Provide the [X, Y] coordinate of the cell's center where the given text is located.  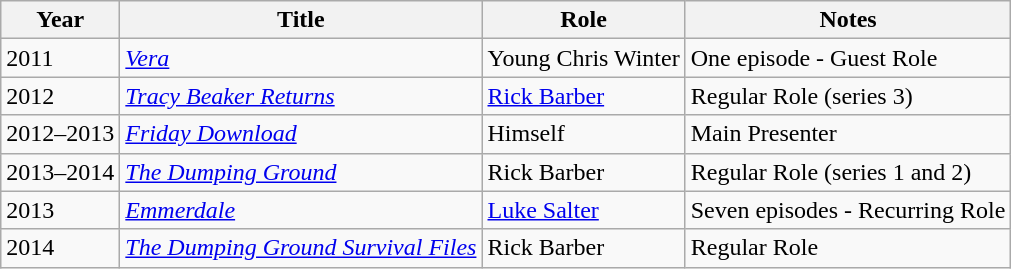
2012 [60, 96]
Main Presenter [848, 134]
Regular Role (series 3) [848, 96]
The Dumping Ground Survival Files [301, 248]
Himself [584, 134]
2012–2013 [60, 134]
Regular Role [848, 248]
Young Chris Winter [584, 58]
Luke Salter [584, 210]
Friday Download [301, 134]
Notes [848, 20]
Tracy Beaker Returns [301, 96]
2014 [60, 248]
2013 [60, 210]
Role [584, 20]
Vera [301, 58]
Seven episodes - Recurring Role [848, 210]
Year [60, 20]
Title [301, 20]
Regular Role (series 1 and 2) [848, 172]
2011 [60, 58]
Emmerdale [301, 210]
One episode - Guest Role [848, 58]
The Dumping Ground [301, 172]
2013–2014 [60, 172]
